Provide the (x, y) coordinate of the cell's center where the given text is located.  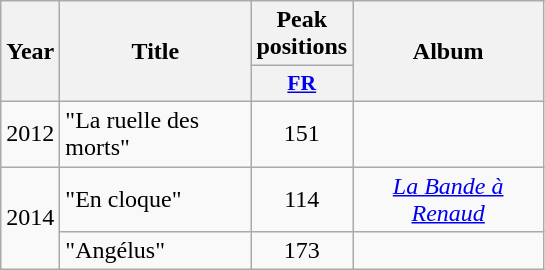
Peak positions (302, 34)
La Bande à Renaud (448, 198)
173 (302, 251)
"Angélus" (156, 251)
151 (302, 134)
2014 (30, 218)
2012 (30, 134)
Year (30, 52)
"La ruelle des morts" (156, 134)
"En cloque" (156, 198)
Album (448, 52)
114 (302, 198)
Title (156, 52)
FR (302, 84)
